Search for the cell housing the specified text and yield its [x, y] center coordinate. 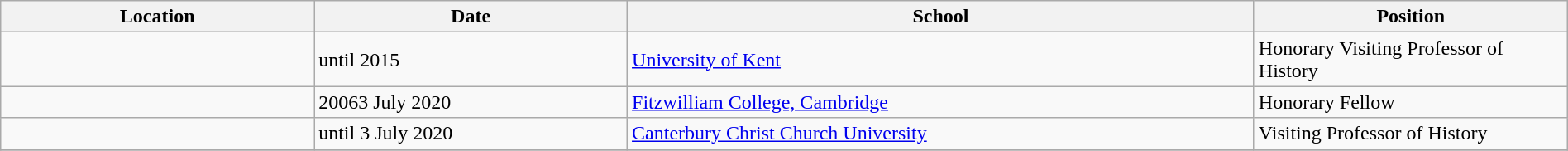
Location [157, 17]
until 2015 [471, 60]
Honorary Fellow [1411, 102]
Visiting Professor of History [1411, 134]
Honorary Visiting Professor of History [1411, 60]
Position [1411, 17]
School [941, 17]
Date [471, 17]
University of Kent [941, 60]
Fitzwilliam College, Cambridge [941, 102]
20063 July 2020 [471, 102]
Canterbury Christ Church University [941, 134]
until 3 July 2020 [471, 134]
